Identify which cell holds the provided text, then report its [X, Y] central coordinate. 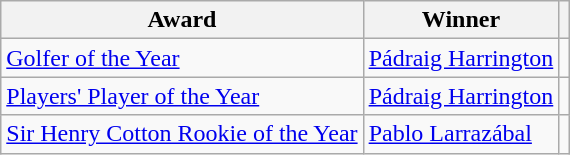
Pablo Larrazábal [461, 134]
Award [182, 20]
Sir Henry Cotton Rookie of the Year [182, 134]
Golfer of the Year [182, 58]
Winner [461, 20]
Players' Player of the Year [182, 96]
